For the text-containing cell, return its midpoint in [x, y] coordinate format. 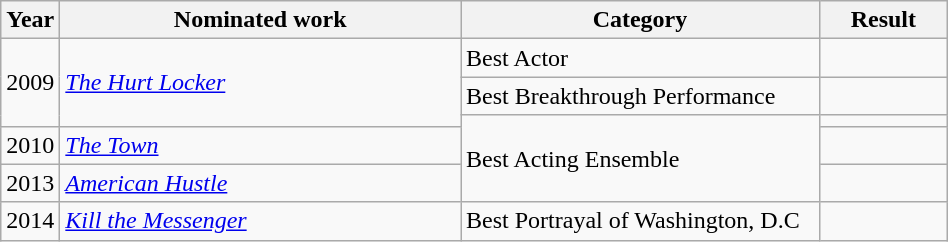
Kill the Messenger [260, 221]
2010 [30, 145]
2013 [30, 183]
Best Acting Ensemble [640, 158]
Best Portrayal of Washington, D.C [640, 221]
Category [640, 20]
Year [30, 20]
The Town [260, 145]
American Hustle [260, 183]
Best Actor [640, 58]
2009 [30, 82]
2014 [30, 221]
Result [883, 20]
Nominated work [260, 20]
The Hurt Locker [260, 82]
Best Breakthrough Performance [640, 96]
